Search for the cell housing the specified text and yield its (x, y) center coordinate. 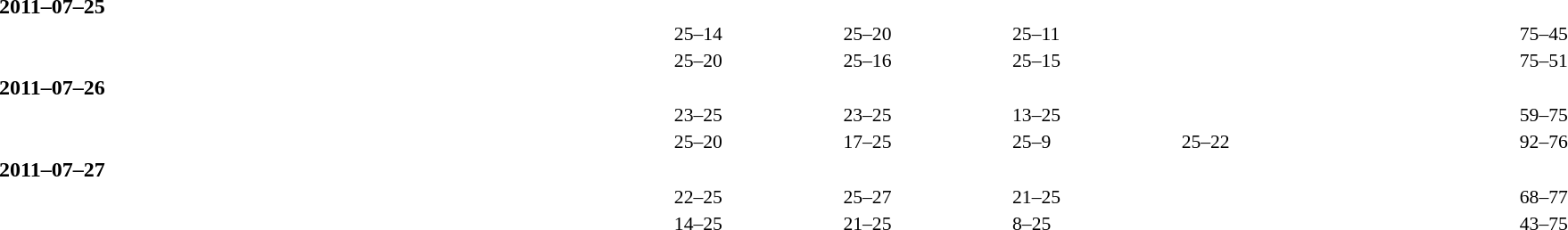
25–16 (926, 61)
25–14 (756, 34)
25–15 (1095, 61)
17–25 (926, 142)
13–25 (1095, 115)
22–25 (756, 196)
25–27 (926, 196)
21–25 (1095, 196)
25–9 (1095, 142)
25–22 (1264, 142)
25–11 (1095, 34)
